For the text-containing cell, return its midpoint in [X, Y] coordinate format. 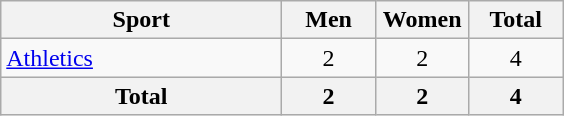
Women [422, 20]
Men [329, 20]
Sport [142, 20]
Athletics [142, 58]
